Return the [x, y] coordinate for the center point of the cell that contains the specified text.  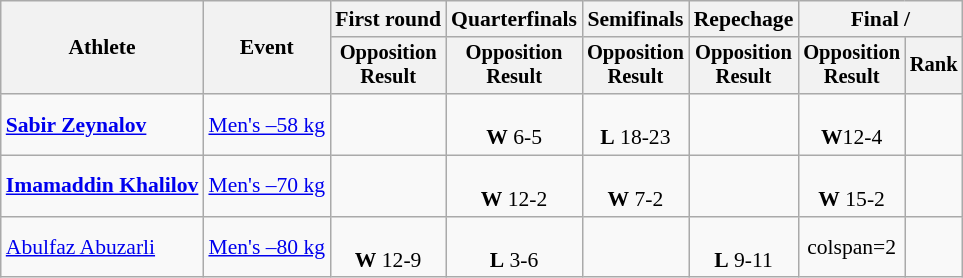
Abulfaz Abuzarli [102, 248]
L 9-11 [744, 248]
Imamaddin Khalilov [102, 186]
L 18-23 [636, 124]
W 12-2 [514, 186]
Sabir Zeynalov [102, 124]
Quarterfinals [514, 19]
W 15-2 [852, 186]
Men's –70 kg [266, 186]
Event [266, 48]
Semifinals [636, 19]
Men's –58 kg [266, 124]
Repechage [744, 19]
W12-4 [852, 124]
Athlete [102, 48]
Men's –80 kg [266, 248]
W 6-5 [514, 124]
colspan=2 [852, 248]
Final / [880, 19]
W 12-9 [388, 248]
First round [388, 19]
Rank [934, 66]
L 3-6 [514, 248]
W 7-2 [636, 186]
